Return the (x, y) coordinate for the center point of the cell that contains the specified text.  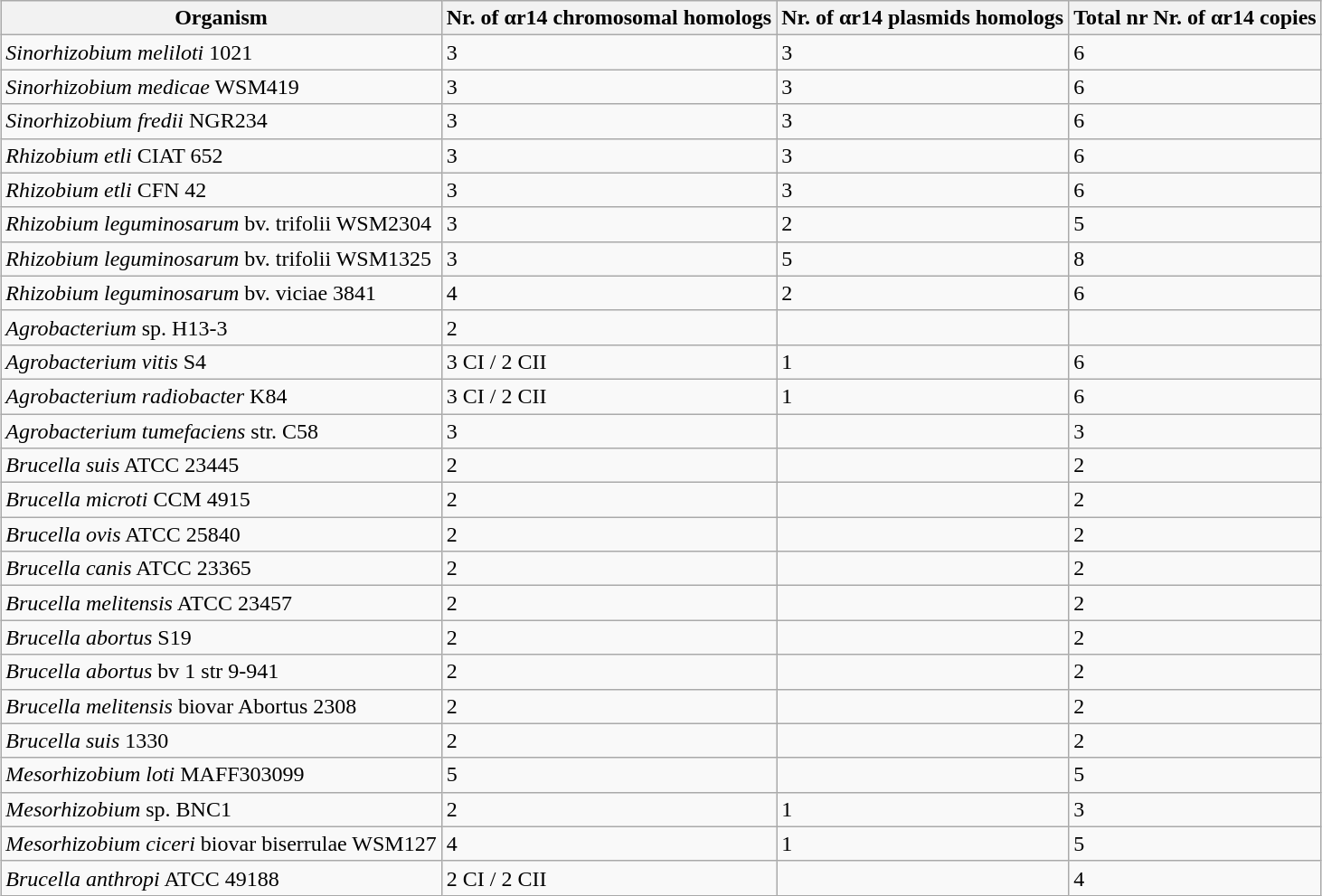
Brucella microti CCM 4915 (221, 500)
Agrobacterium vitis S4 (221, 362)
Mesorhizobium loti MAFF303099 (221, 775)
Organism (221, 18)
Mesorhizobium sp. BNC1 (221, 809)
Brucella anthropi ATCC 49188 (221, 878)
Agrobacterium tumefaciens str. C58 (221, 431)
2 CI / 2 CII (609, 878)
Rhizobium leguminosarum bv. trifolii WSM2304 (221, 224)
Total nr Nr. of αr14 copies (1195, 18)
Brucella canis ATCC 23365 (221, 569)
Agrobacterium radiobacter K84 (221, 396)
Sinorhizobium medicae WSM419 (221, 87)
Rhizobium leguminosarum bv. viciae 3841 (221, 293)
Agrobacterium sp. H13-3 (221, 327)
Brucella ovis ATCC 25840 (221, 534)
Brucella abortus S19 (221, 637)
8 (1195, 259)
Sinorhizobium meliloti 1021 (221, 52)
Brucella melitensis biovar Abortus 2308 (221, 706)
Brucella melitensis ATCC 23457 (221, 603)
Brucella suis 1330 (221, 740)
Nr. of αr14 chromosomal homologs (609, 18)
Brucella suis ATCC 23445 (221, 466)
Rhizobium etli CIAT 652 (221, 156)
Rhizobium etli CFN 42 (221, 190)
Nr. of αr14 plasmids homologs (922, 18)
Rhizobium leguminosarum bv. trifolii WSM1325 (221, 259)
Sinorhizobium fredii NGR234 (221, 121)
Brucella abortus bv 1 str 9-941 (221, 672)
Mesorhizobium ciceri biovar biserrulae WSM127 (221, 844)
